From the cell containing the given text, extract its center point as [X, Y] coordinate. 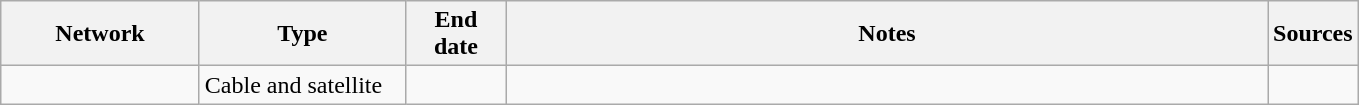
Cable and satellite [302, 85]
Sources [1314, 34]
Network [100, 34]
Notes [886, 34]
Type [302, 34]
End date [456, 34]
